Output the [X, Y] coordinate of the center of the cell containing the given text.  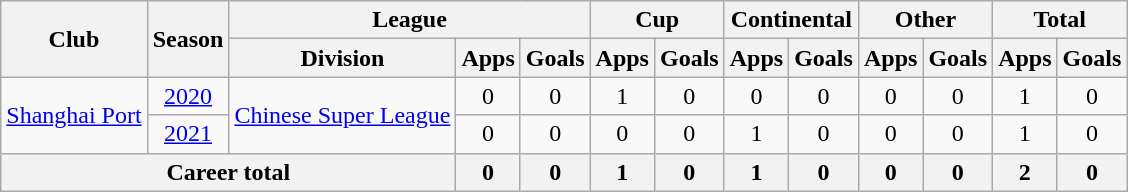
Other [925, 20]
Career total [228, 172]
2020 [188, 96]
Club [74, 39]
Chinese Super League [342, 115]
2 [1025, 172]
Division [342, 58]
Continental [791, 20]
Shanghai Port [74, 115]
Cup [657, 20]
Total [1060, 20]
League [410, 20]
Season [188, 39]
2021 [188, 134]
